Output the (X, Y) coordinate of the center of the cell containing the given text.  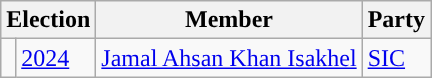
Jamal Ahsan Khan Isakhel (229, 58)
Member (229, 20)
Election (48, 20)
SIC (396, 58)
2024 (56, 58)
Party (396, 20)
